Return the [X, Y] coordinate for the center point of the cell that contains the specified text.  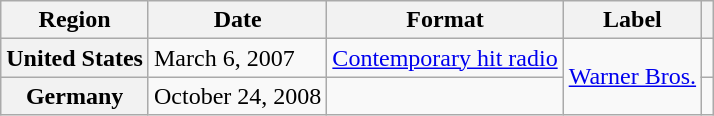
Warner Bros. [632, 77]
Region [75, 20]
Germany [75, 96]
United States [75, 58]
Date [237, 20]
Label [632, 20]
March 6, 2007 [237, 58]
October 24, 2008 [237, 96]
Format [445, 20]
Contemporary hit radio [445, 58]
